Identify which cell holds the provided text, then report its (x, y) central coordinate. 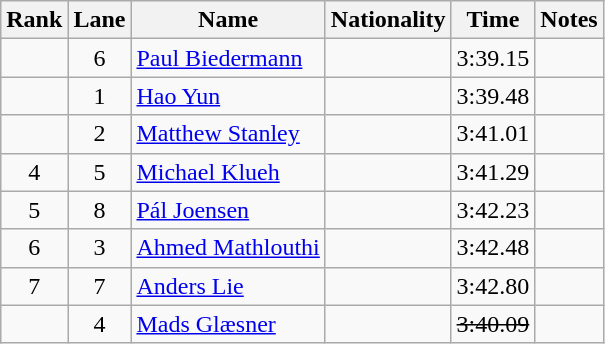
8 (100, 210)
Lane (100, 20)
Anders Lie (228, 286)
Ahmed Mathlouthi (228, 248)
Pál Joensen (228, 210)
3:42.80 (493, 286)
3:39.48 (493, 96)
Hao Yun (228, 96)
Time (493, 20)
3:40.09 (493, 324)
Matthew Stanley (228, 134)
3 (100, 248)
3:42.48 (493, 248)
3:41.29 (493, 172)
Paul Biedermann (228, 58)
Rank (34, 20)
Name (228, 20)
Nationality (388, 20)
Michael Klueh (228, 172)
1 (100, 96)
3:42.23 (493, 210)
2 (100, 134)
3:39.15 (493, 58)
Mads Glæsner (228, 324)
3:41.01 (493, 134)
Notes (569, 20)
